Determine the [x, y] coordinate at the center of the cell enclosing the given text.  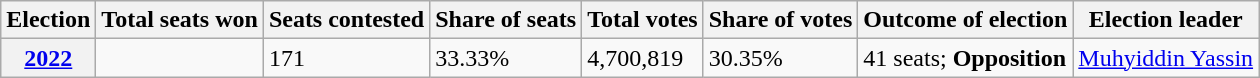
30.35% [780, 58]
Share of seats [506, 20]
Election leader [1166, 20]
Total seats won [180, 20]
33.33% [506, 58]
171 [346, 58]
Share of votes [780, 20]
Total votes [643, 20]
Election [48, 20]
4,700,819 [643, 58]
Seats contested [346, 20]
Muhyiddin Yassin [1166, 58]
2022 [48, 58]
Outcome of election [966, 20]
41 seats; Opposition [966, 58]
